Determine the (X, Y) coordinate at the center of the cell enclosing the given text.  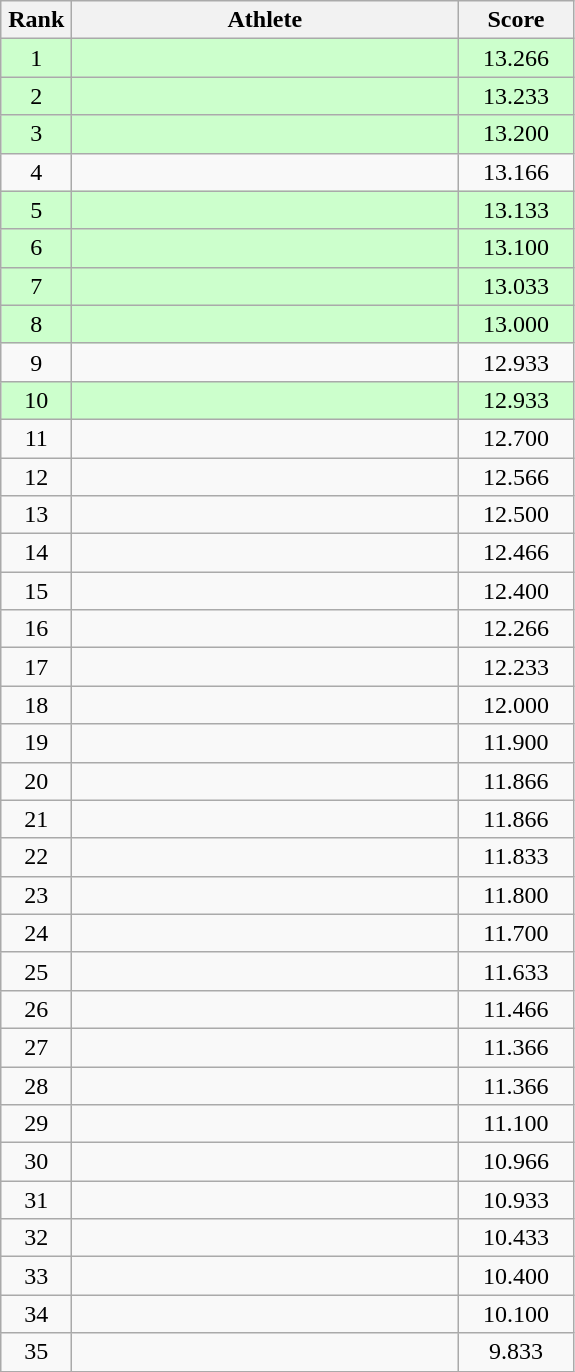
16 (36, 629)
11.700 (516, 933)
9 (36, 362)
20 (36, 781)
10.100 (516, 1314)
25 (36, 971)
13.100 (516, 248)
12.500 (516, 515)
31 (36, 1200)
13 (36, 515)
35 (36, 1352)
10.433 (516, 1238)
7 (36, 286)
13.266 (516, 58)
27 (36, 1047)
10.400 (516, 1276)
10.966 (516, 1162)
11.100 (516, 1124)
12.233 (516, 667)
2 (36, 96)
11 (36, 438)
8 (36, 324)
19 (36, 743)
13.166 (516, 172)
11.833 (516, 857)
23 (36, 895)
17 (36, 667)
6 (36, 248)
Athlete (265, 20)
30 (36, 1162)
12.400 (516, 591)
11.466 (516, 1009)
13.200 (516, 134)
11.900 (516, 743)
3 (36, 134)
10 (36, 400)
32 (36, 1238)
12.700 (516, 438)
12 (36, 477)
Rank (36, 20)
12.266 (516, 629)
22 (36, 857)
34 (36, 1314)
13.233 (516, 96)
12.000 (516, 705)
9.833 (516, 1352)
24 (36, 933)
26 (36, 1009)
11.633 (516, 971)
13.133 (516, 210)
11.800 (516, 895)
4 (36, 172)
13.000 (516, 324)
33 (36, 1276)
29 (36, 1124)
5 (36, 210)
12.566 (516, 477)
28 (36, 1085)
12.466 (516, 553)
10.933 (516, 1200)
Score (516, 20)
18 (36, 705)
14 (36, 553)
13.033 (516, 286)
1 (36, 58)
15 (36, 591)
21 (36, 819)
